Provide the (X, Y) coordinate of the cell's center where the given text is located.  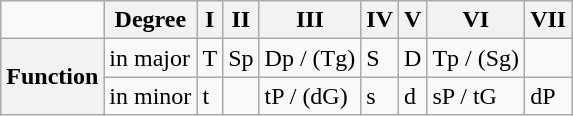
s (380, 96)
I (210, 20)
d (413, 96)
VI (476, 20)
T (210, 58)
VII (548, 20)
in minor (150, 96)
II (241, 20)
D (413, 58)
tP / (dG) (310, 96)
Degree (150, 20)
S (380, 58)
Tp / (Sg) (476, 58)
III (310, 20)
Dp / (Tg) (310, 58)
Sp (241, 58)
sP / tG (476, 96)
in major (150, 58)
dP (548, 96)
IV (380, 20)
t (210, 96)
V (413, 20)
Function (52, 77)
